Output the [X, Y] coordinate of the center of the cell containing the given text.  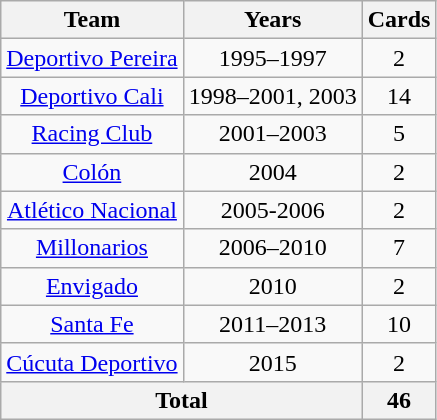
2004 [272, 172]
Team [92, 20]
2010 [272, 286]
1998–2001, 2003 [272, 96]
Years [272, 20]
7 [399, 248]
Total [182, 400]
2001–2003 [272, 134]
Deportivo Cali [92, 96]
2011–2013 [272, 324]
Santa Fe [92, 324]
Deportivo Pereira [92, 58]
Racing Club [92, 134]
Colón [92, 172]
Cards [399, 20]
10 [399, 324]
Millonarios [92, 248]
2006–2010 [272, 248]
46 [399, 400]
2015 [272, 362]
14 [399, 96]
5 [399, 134]
1995–1997 [272, 58]
2005-2006 [272, 210]
Cúcuta Deportivo [92, 362]
Atlético Nacional [92, 210]
Envigado [92, 286]
